Find where the given text appears and provide that cell's center as (x, y) coordinate. 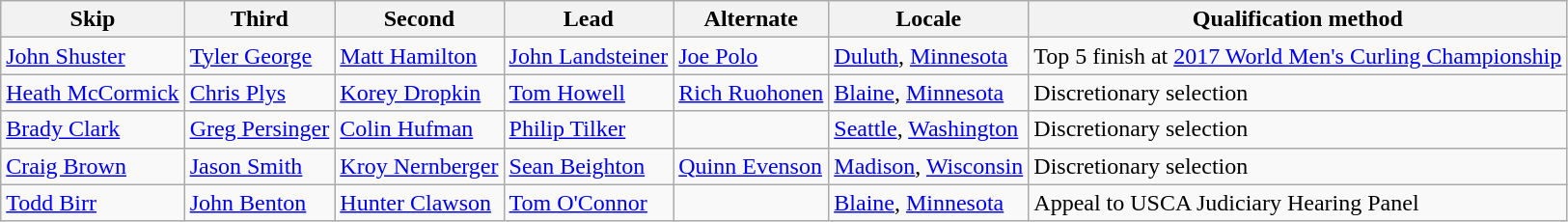
John Shuster (93, 56)
Korey Dropkin (419, 93)
Joe Polo (751, 56)
John Benton (260, 203)
Third (260, 19)
Locale (928, 19)
Seattle, Washington (928, 129)
Todd Birr (93, 203)
Brady Clark (93, 129)
Qualification method (1298, 19)
Sean Beighton (589, 166)
Kroy Nernberger (419, 166)
Second (419, 19)
Tyler George (260, 56)
Tom O'Connor (589, 203)
Appeal to USCA Judiciary Hearing Panel (1298, 203)
Colin Hufman (419, 129)
Quinn Evenson (751, 166)
Alternate (751, 19)
Philip Tilker (589, 129)
Rich Ruohonen (751, 93)
John Landsteiner (589, 56)
Jason Smith (260, 166)
Madison, Wisconsin (928, 166)
Craig Brown (93, 166)
Skip (93, 19)
Top 5 finish at 2017 World Men's Curling Championship (1298, 56)
Lead (589, 19)
Hunter Clawson (419, 203)
Greg Persinger (260, 129)
Heath McCormick (93, 93)
Chris Plys (260, 93)
Matt Hamilton (419, 56)
Duluth, Minnesota (928, 56)
Tom Howell (589, 93)
